Return [X, Y] of the center of cell containing provided text 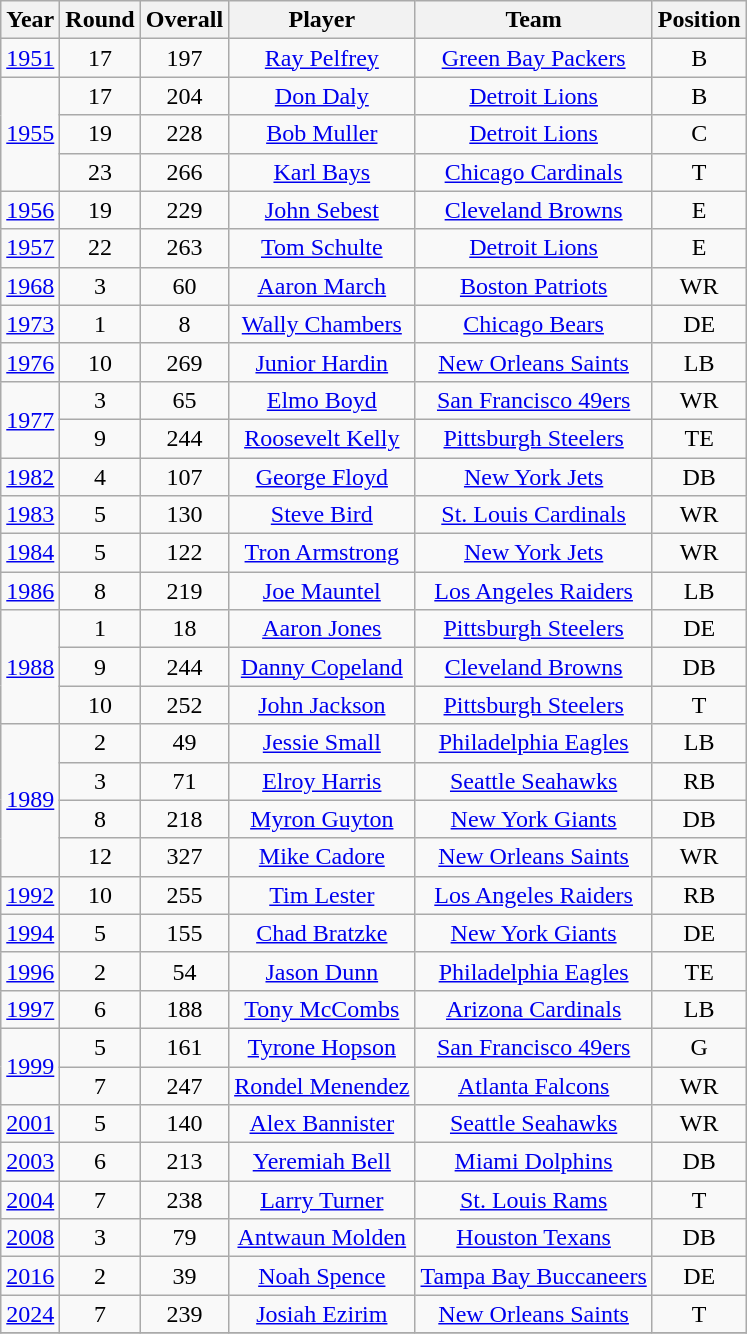
Jason Dunn [322, 971]
St. Louis Rams [534, 1200]
Mike Cadore [322, 857]
Boston Patriots [534, 286]
252 [184, 705]
65 [184, 400]
Chicago Cardinals [534, 172]
Tim Lester [322, 895]
Elroy Harris [322, 781]
155 [184, 933]
23 [100, 172]
2001 [30, 1124]
Tron Armstrong [322, 553]
18 [184, 629]
2016 [30, 1276]
St. Louis Cardinals [534, 515]
130 [184, 515]
54 [184, 971]
79 [184, 1238]
Antwaun Molden [322, 1238]
Houston Texans [534, 1238]
238 [184, 1200]
219 [184, 591]
255 [184, 895]
161 [184, 1047]
Yeremiah Bell [322, 1162]
Don Daly [322, 96]
1982 [30, 477]
2008 [30, 1238]
Alex Bannister [322, 1124]
22 [100, 248]
2004 [30, 1200]
Chad Bratzke [322, 933]
1994 [30, 933]
197 [184, 58]
1986 [30, 591]
Green Bay Packers [534, 58]
Danny Copeland [322, 667]
C [699, 134]
1977 [30, 419]
228 [184, 134]
Karl Bays [322, 172]
Ray Pelfrey [322, 58]
Tampa Bay Buccaneers [534, 1276]
60 [184, 286]
1997 [30, 1009]
Myron Guyton [322, 819]
1989 [30, 800]
107 [184, 477]
Josiah Ezirim [322, 1314]
Position [699, 20]
213 [184, 1162]
Overall [184, 20]
1984 [30, 553]
1976 [30, 362]
Bob Muller [322, 134]
Aaron March [322, 286]
Noah Spence [322, 1276]
122 [184, 553]
1983 [30, 515]
1973 [30, 324]
229 [184, 210]
Wally Chambers [322, 324]
Player [322, 20]
1956 [30, 210]
George Floyd [322, 477]
263 [184, 248]
1999 [30, 1066]
1957 [30, 248]
12 [100, 857]
Atlanta Falcons [534, 1085]
Larry Turner [322, 1200]
Rondel Menendez [322, 1085]
1968 [30, 286]
269 [184, 362]
140 [184, 1124]
239 [184, 1314]
Round [100, 20]
Elmo Boyd [322, 400]
John Sebest [322, 210]
1988 [30, 667]
266 [184, 172]
1992 [30, 895]
204 [184, 96]
Junior Hardin [322, 362]
G [699, 1047]
247 [184, 1085]
Tom Schulte [322, 248]
188 [184, 1009]
Tony McCombs [322, 1009]
Miami Dolphins [534, 1162]
1996 [30, 971]
Jessie Small [322, 743]
Roosevelt Kelly [322, 438]
2024 [30, 1314]
1951 [30, 58]
Aaron Jones [322, 629]
Joe Mauntel [322, 591]
Chicago Bears [534, 324]
4 [100, 477]
Team [534, 20]
Tyrone Hopson [322, 1047]
39 [184, 1276]
Year [30, 20]
218 [184, 819]
Steve Bird [322, 515]
49 [184, 743]
John Jackson [322, 705]
Arizona Cardinals [534, 1009]
1955 [30, 134]
2003 [30, 1162]
327 [184, 857]
71 [184, 781]
